Capture the cell that displays the provided text and extract its [x, y] central coordinate. 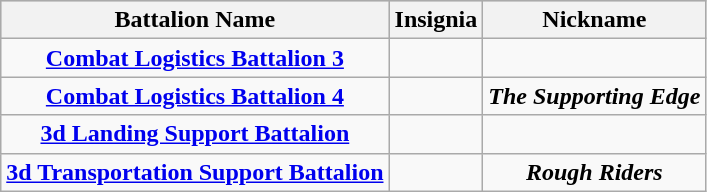
Nickname [594, 20]
Combat Logistics Battalion 4 [195, 96]
Insignia [436, 20]
Rough Riders [594, 172]
Battalion Name [195, 20]
3d Transportation Support Battalion [195, 172]
Combat Logistics Battalion 3 [195, 58]
The Supporting Edge [594, 96]
3d Landing Support Battalion [195, 134]
